Return (X, Y) of the center of cell containing provided text 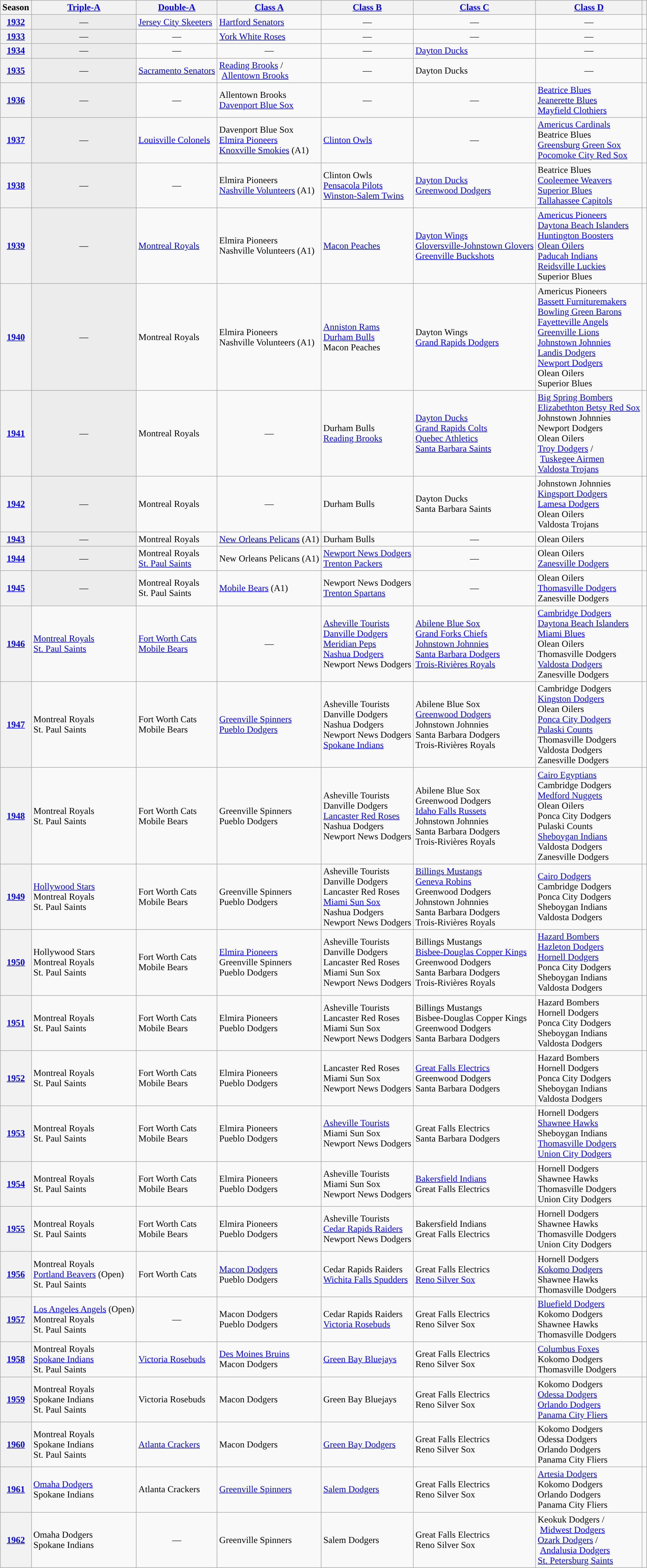
1957 (16, 1319)
1938 (16, 185)
1932 (16, 22)
1943 (16, 539)
Olean OilersThomasville DodgersZanesville Dodgers (589, 588)
Los Angeles Angels (Open)Montreal RoyalsSt. Paul Saints (83, 1319)
Abilene Blue SoxGrand Forks ChiefsJohnstown JohnniesSanta Barbara DodgersTrois-Rivières Royals (474, 644)
Billings MustangsBisbee-Douglas Copper KingsGreenwood DodgersSanta Barbara Dodgers (474, 1023)
Asheville TouristsDanville DodgersNashua DodgersNewport News DodgersSpokane Indians (367, 725)
1958 (16, 1359)
Elmira PioneersGreenville SpinnersPueblo Dodgers (269, 962)
Class A (269, 8)
1937 (16, 140)
1939 (16, 246)
Mobile Bears (A1) (269, 588)
Beatrice BluesJeanerette BluesMayfield Clothiers (589, 100)
Asheville TouristsLancaster Red RosesMiami Sun SoxNewport News Dodgers (367, 1023)
Hartford Senators (269, 22)
Dayton DucksSanta Barbara Saints (474, 504)
Macon Peaches (367, 246)
1948 (16, 816)
Jersey City Skeeters (177, 22)
Olean Oilers (589, 539)
Newport News DodgersTrenton Packers (367, 559)
Lancaster Red RosesMiami Sun SoxNewport News Dodgers (367, 1078)
Class D (589, 8)
Sacramento Senators (177, 71)
Abilene Blue SoxGreenwood DodgersJohnstown JohnniesSanta Barbara DodgersTrois-Rivières Royals (474, 725)
Dayton DucksGrand Rapids ColtsQuebec AthleticsSanta Barbara Saints (474, 433)
1953 (16, 1134)
Asheville TouristsDanville DodgersLancaster Red RosesNashua DodgersNewport News Dodgers (367, 816)
Big Spring BombersElizabethton Betsy Red SoxJohnstown JohnniesNewport DodgersOlean OilersTroy Dodgers / Tuskegee AirmenValdosta Trojans (589, 433)
Bluefield DodgersKokomo DodgersShawnee HawksThomasville Dodgers (589, 1319)
1956 (16, 1274)
Olean OilersZanesville Dodgers (589, 559)
1947 (16, 725)
Clinton OwlsPensacola PilotsWinston-Salem Twins (367, 185)
Hornell DodgersKokomo DodgersShawnee HawksThomasville Dodgers (589, 1274)
Billings MustangsGeneva RobinsGreenwood DodgersJohnstown JohnniesSanta Barbara DodgersTrois-Rivières Royals (474, 897)
Hornell DodgersShawnee HawksSheboygan IndiansThomasville DodgersUnion City Dodgers (589, 1134)
Cairo DodgersCambridge DodgersPonca City DodgersSheboygan IndiansValdosta Dodgers (589, 897)
Hazard BombersHazleton DodgersHornell DodgersPonca City DodgersSheboygan IndiansValdosta Dodgers (589, 962)
1942 (16, 504)
Anniston RamsDurham BullsMacon Peaches (367, 337)
1962 (16, 1540)
Montreal RoyalsPortland Beavers (Open)St. Paul Saints (83, 1274)
Clinton Owls (367, 140)
Davenport Blue SoxElmira PioneersKnoxville Smokies (A1) (269, 140)
Artesia DodgersKokomo DodgersOrlando DodgersPanama City Fliers (589, 1490)
Great Falls ElectricsGreenwood DodgersSanta Barbara Dodgers (474, 1078)
Americus CardinalsBeatrice BluesGreensburg Green SoxPocomoke City Red Sox (589, 140)
Cairo EgyptiansCambridge DodgersMedford NuggetsOlean OilersPonca City DodgersPulaski CountsSheboygan IndiansValdosta DodgersZanesville Dodgers (589, 816)
Columbus FoxesKokomo DodgersThomasville Dodgers (589, 1359)
Cambridge DodgersDaytona Beach IslandersMiami BluesOlean OilersThomasville DodgersValdosta DodgersZanesville Dodgers (589, 644)
Asheville TouristsDanville DodgersLancaster Red RosesMiami Sun SoxNewport News Dodgers (367, 962)
Triple-A (83, 8)
Allentown BrooksDavenport Blue Sox (269, 100)
York White Roses (269, 36)
1961 (16, 1490)
1950 (16, 962)
1960 (16, 1444)
Des Moines BruinsMacon Dodgers (269, 1359)
Keokuk Dodgers / Midwest DodgersOzark Dodgers / Andalusia DodgersSt. Petersburg Saints (589, 1540)
1955 (16, 1229)
Durham BullsReading Brooks (367, 433)
Cedar Rapids RaidersVictoria Rosebuds (367, 1319)
Beatrice BluesCooleemee WeaversSuperior BluesTallahassee Capitols (589, 185)
Class C (474, 8)
1936 (16, 100)
Dayton WingsGloversville-Johnstown GloversGreenville Buckshots (474, 246)
1935 (16, 71)
1944 (16, 559)
Asheville TouristsCedar Rapids RaidersNewport News Dodgers (367, 1229)
Class B (367, 8)
Abilene Blue SoxGreenwood DodgersIdaho Falls RussetsJohnstown JohnniesSanta Barbara DodgersTrois-Rivières Royals (474, 816)
Asheville TouristsDanville DodgersLancaster Red RosesMiami Sun SoxNashua DodgersNewport News Dodgers (367, 897)
Asheville TouristsDanville DodgersMeridian PepsNashua DodgersNewport News Dodgers (367, 644)
Cedar Rapids RaidersWichita Falls Spudders (367, 1274)
1946 (16, 644)
Dayton WingsGrand Rapids Dodgers (474, 337)
Fort Worth Cats (177, 1274)
Great Falls ElectricsSanta Barbara Dodgers (474, 1134)
Johnstown JohnniesKingsport DodgersLamesa DodgersOlean OilersValdosta Trojans (589, 504)
1952 (16, 1078)
1954 (16, 1184)
1933 (16, 36)
1940 (16, 337)
1951 (16, 1023)
Americus PioneersDaytona Beach IslandersHuntington BoostersOlean OilersPaducah IndiansReidsville LuckiesSuperior Blues (589, 246)
Dayton DucksGreenwood Dodgers (474, 185)
1949 (16, 897)
Reading Brooks / Allentown Brooks (269, 71)
Season (16, 8)
Cambridge DodgersKingston DodgersOlean OilersPonca City DodgersPulaski CountsThomasville DodgersValdosta DodgersZanesville Dodgers (589, 725)
1959 (16, 1400)
Green Bay Dodgers (367, 1444)
1945 (16, 588)
Billings MustangsBisbee-Douglas Copper KingsGreenwood DodgersSanta Barbara DodgersTrois-Rivières Royals (474, 962)
Louisville Colonels (177, 140)
1941 (16, 433)
1934 (16, 51)
Newport News DodgersTrenton Spartans (367, 588)
Double-A (177, 8)
